Scan for the cell matching the given text and deliver its (x, y) coordinate at center. 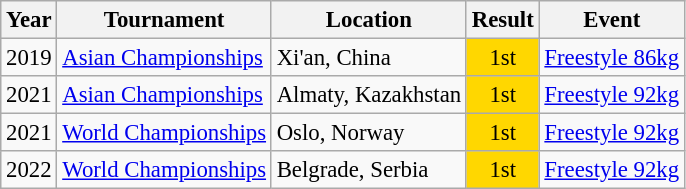
2022 (29, 170)
2019 (29, 58)
Oslo, Norway (368, 133)
Almaty, Kazakhstan (368, 95)
Freestyle 86kg (612, 58)
Xi'an, China (368, 58)
Tournament (164, 20)
Belgrade, Serbia (368, 170)
Result (502, 20)
Event (612, 20)
Year (29, 20)
Location (368, 20)
